Detect which cell encompasses the target text, then output its (X, Y) center coordinate. 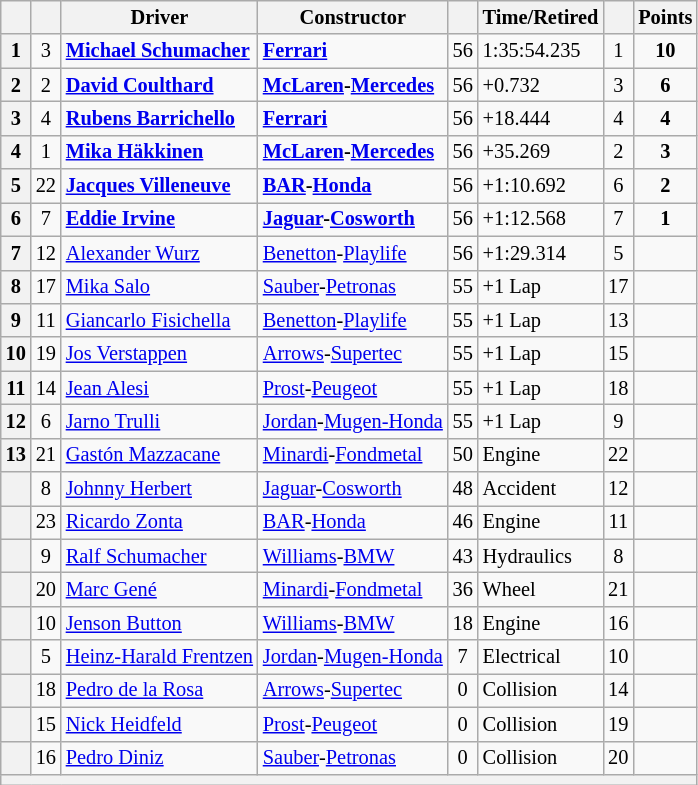
Heinz-Harald Frentzen (160, 657)
48 (463, 489)
Accident (541, 489)
Jos Verstappen (160, 354)
Pedro de la Rosa (160, 690)
Marc Gené (160, 589)
+1:10.692 (541, 186)
Jarno Trulli (160, 421)
David Coulthard (160, 85)
Constructor (353, 17)
Eddie Irvine (160, 219)
1:35:54.235 (541, 51)
50 (463, 455)
Ralf Schumacher (160, 556)
Jean Alesi (160, 388)
+1:29.314 (541, 253)
46 (463, 522)
23 (46, 522)
Wheel (541, 589)
Alexander Wurz (160, 253)
Jenson Button (160, 623)
Jacques Villeneuve (160, 186)
Driver (160, 17)
Nick Heidfeld (160, 724)
43 (463, 556)
Gastón Mazzacane (160, 455)
Hydraulics (541, 556)
+0.732 (541, 85)
Giancarlo Fisichella (160, 320)
Mika Häkkinen (160, 152)
Michael Schumacher (160, 51)
+1:12.568 (541, 219)
Mika Salo (160, 287)
Pedro Diniz (160, 758)
+18.444 (541, 118)
Electrical (541, 657)
Time/Retired (541, 17)
36 (463, 589)
+35.269 (541, 152)
Johnny Herbert (160, 489)
Points (665, 17)
Rubens Barrichello (160, 118)
Ricardo Zonta (160, 522)
